Determine the (x, y) coordinate at the center of the cell enclosing the given text.  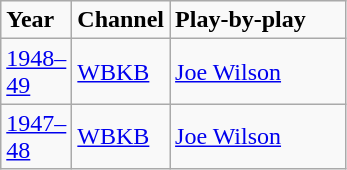
1948–49 (36, 72)
1947–48 (36, 136)
Play-by-play (258, 20)
Year (36, 20)
Channel (121, 20)
